Locate the cell with the specified text and output its (X, Y) center coordinate. 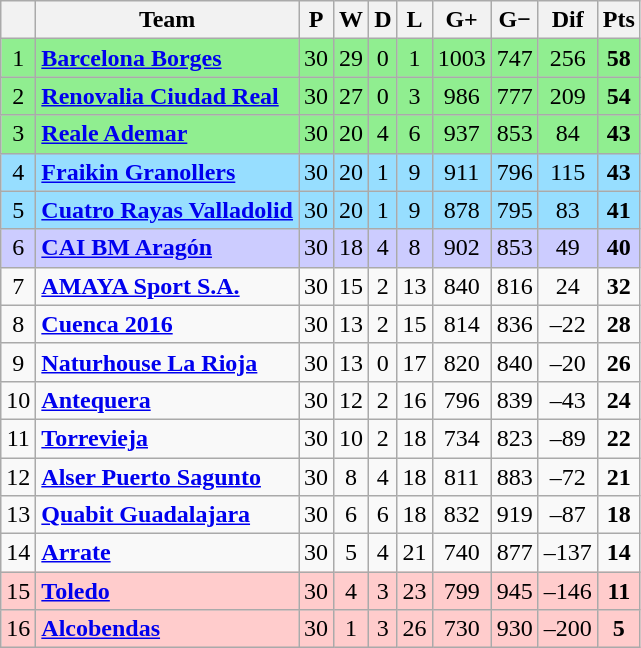
Fraikin Granollers (168, 172)
P (316, 20)
Toledo (168, 591)
878 (462, 210)
23 (414, 591)
W (352, 20)
777 (514, 96)
–43 (568, 400)
1003 (462, 58)
Renovalia Ciudad Real (168, 96)
816 (514, 286)
256 (568, 58)
–72 (568, 477)
919 (514, 515)
83 (568, 210)
811 (462, 477)
–20 (568, 362)
836 (514, 324)
839 (514, 400)
–200 (568, 629)
17 (414, 362)
Quabit Guadalajara (168, 515)
734 (462, 438)
747 (514, 58)
84 (568, 134)
795 (514, 210)
Cuenca 2016 (168, 324)
945 (514, 591)
740 (462, 553)
814 (462, 324)
–22 (568, 324)
–146 (568, 591)
832 (462, 515)
Dif (568, 20)
930 (514, 629)
115 (568, 172)
Barcelona Borges (168, 58)
58 (618, 58)
AMAYA Sport S.A. (168, 286)
54 (618, 96)
49 (568, 248)
902 (462, 248)
799 (462, 591)
Team (168, 20)
D (383, 20)
22 (618, 438)
40 (618, 248)
–137 (568, 553)
7 (18, 286)
CAI BM Aragón (168, 248)
986 (462, 96)
877 (514, 553)
209 (568, 96)
Naturhouse La Rioja (168, 362)
911 (462, 172)
Alcobendas (168, 629)
G− (514, 20)
Cuatro Rayas Valladolid (168, 210)
29 (352, 58)
Pts (618, 20)
Antequera (168, 400)
730 (462, 629)
41 (618, 210)
Alser Puerto Sagunto (168, 477)
Reale Ademar (168, 134)
32 (618, 286)
820 (462, 362)
28 (618, 324)
937 (462, 134)
–89 (568, 438)
Torrevieja (168, 438)
L (414, 20)
27 (352, 96)
–87 (568, 515)
883 (514, 477)
G+ (462, 20)
Arrate (168, 553)
823 (514, 438)
